Provide the (X, Y) coordinate of the cell's center where the given text is located.  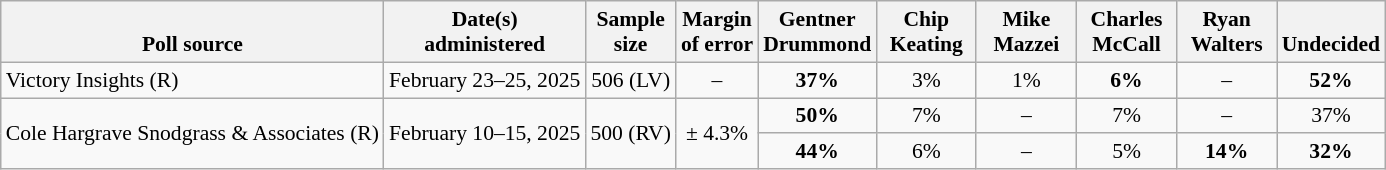
February 10–15, 2025 (484, 134)
506 (LV) (630, 80)
Marginof error (717, 32)
GentnerDrummond (817, 32)
14% (1227, 152)
5% (1126, 152)
44% (817, 152)
32% (1331, 152)
February 23–25, 2025 (484, 80)
52% (1331, 80)
50% (817, 116)
CharlesMcCall (1126, 32)
Cole Hargrave Snodgrass & Associates (R) (192, 134)
Samplesize (630, 32)
Date(s)administered (484, 32)
500 (RV) (630, 134)
± 4.3% (717, 134)
Poll source (192, 32)
RyanWalters (1227, 32)
Victory Insights (R) (192, 80)
MikeMazzei (1026, 32)
Undecided (1331, 32)
3% (926, 80)
ChipKeating (926, 32)
1% (1026, 80)
